Scan for the cell matching the given text and deliver its (x, y) coordinate at center. 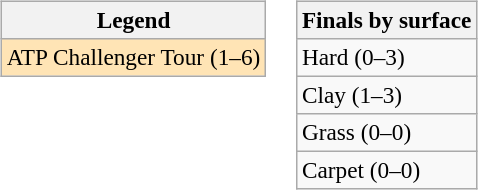
Hard (0–3) (387, 57)
Finals by surface (387, 20)
Clay (1–3) (387, 95)
Carpet (0–0) (387, 171)
Grass (0–0) (387, 133)
Legend (133, 20)
ATP Challenger Tour (1–6) (133, 57)
